Extract the (X, Y) coordinate from the center of the cell holding the provided text.  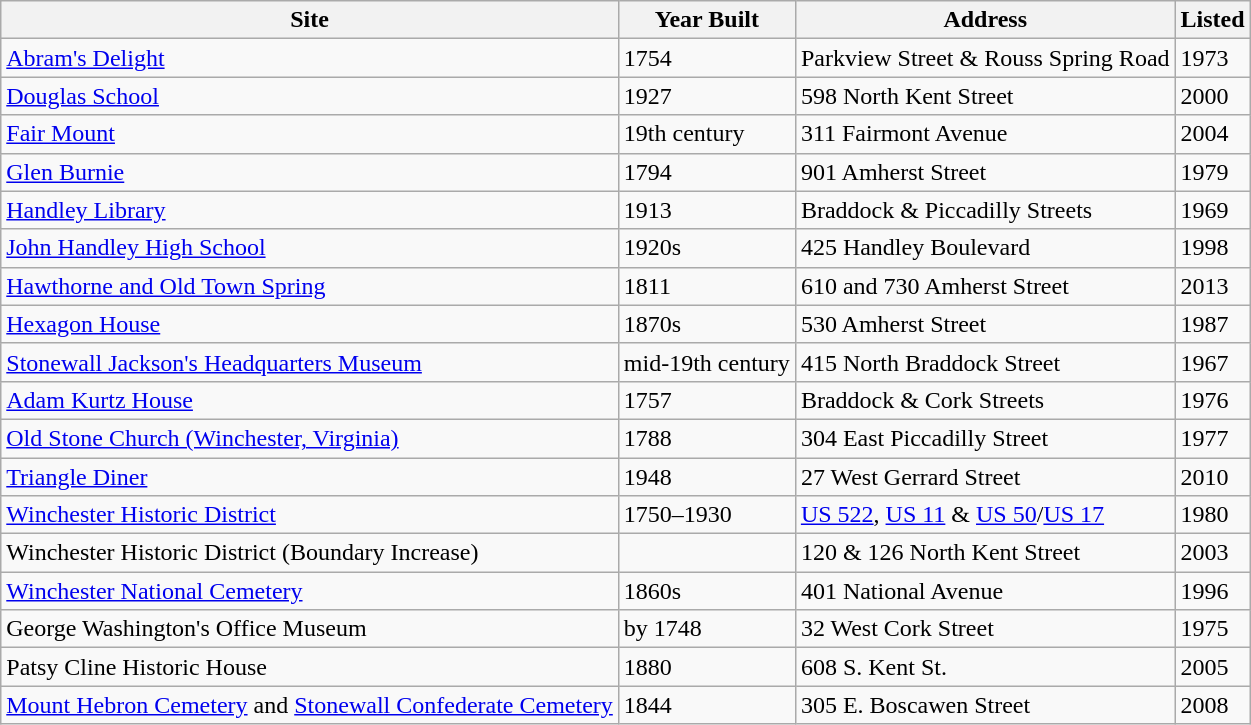
1987 (1212, 324)
608 S. Kent St. (985, 667)
1920s (706, 248)
2003 (1212, 553)
32 West Cork Street (985, 629)
425 Handley Boulevard (985, 248)
Listed (1212, 20)
Glen Burnie (310, 172)
901 Amherst Street (985, 172)
1975 (1212, 629)
2013 (1212, 286)
415 North Braddock Street (985, 362)
Year Built (706, 20)
1948 (706, 477)
Hawthorne and Old Town Spring (310, 286)
Fair Mount (310, 134)
1927 (706, 96)
Mount Hebron Cemetery and Stonewall Confederate Cemetery (310, 705)
Parkview Street & Rouss Spring Road (985, 58)
George Washington's Office Museum (310, 629)
Douglas School (310, 96)
Triangle Diner (310, 477)
1757 (706, 400)
1980 (1212, 515)
305 E. Boscawen Street (985, 705)
Site (310, 20)
Old Stone Church (Winchester, Virginia) (310, 438)
Address (985, 20)
304 East Piccadilly Street (985, 438)
2000 (1212, 96)
1969 (1212, 210)
2010 (1212, 477)
US 522, US 11 & US 50/US 17 (985, 515)
1913 (706, 210)
1794 (706, 172)
1977 (1212, 438)
Winchester Historic District (Boundary Increase) (310, 553)
1998 (1212, 248)
1996 (1212, 591)
2005 (1212, 667)
1750–1930 (706, 515)
598 North Kent Street (985, 96)
Braddock & Cork Streets (985, 400)
120 & 126 North Kent Street (985, 553)
Abram's Delight (310, 58)
2008 (1212, 705)
1870s (706, 324)
Handley Library (310, 210)
1976 (1212, 400)
mid-19th century (706, 362)
1860s (706, 591)
Stonewall Jackson's Headquarters Museum (310, 362)
Hexagon House (310, 324)
John Handley High School (310, 248)
401 National Avenue (985, 591)
1754 (706, 58)
1788 (706, 438)
19th century (706, 134)
1979 (1212, 172)
311 Fairmont Avenue (985, 134)
Adam Kurtz House (310, 400)
1811 (706, 286)
530 Amherst Street (985, 324)
Winchester National Cemetery (310, 591)
Winchester Historic District (310, 515)
1844 (706, 705)
1967 (1212, 362)
610 and 730 Amherst Street (985, 286)
1973 (1212, 58)
27 West Gerrard Street (985, 477)
1880 (706, 667)
2004 (1212, 134)
Braddock & Piccadilly Streets (985, 210)
by 1748 (706, 629)
Patsy Cline Historic House (310, 667)
